Capture the cell that displays the provided text and extract its (X, Y) central coordinate. 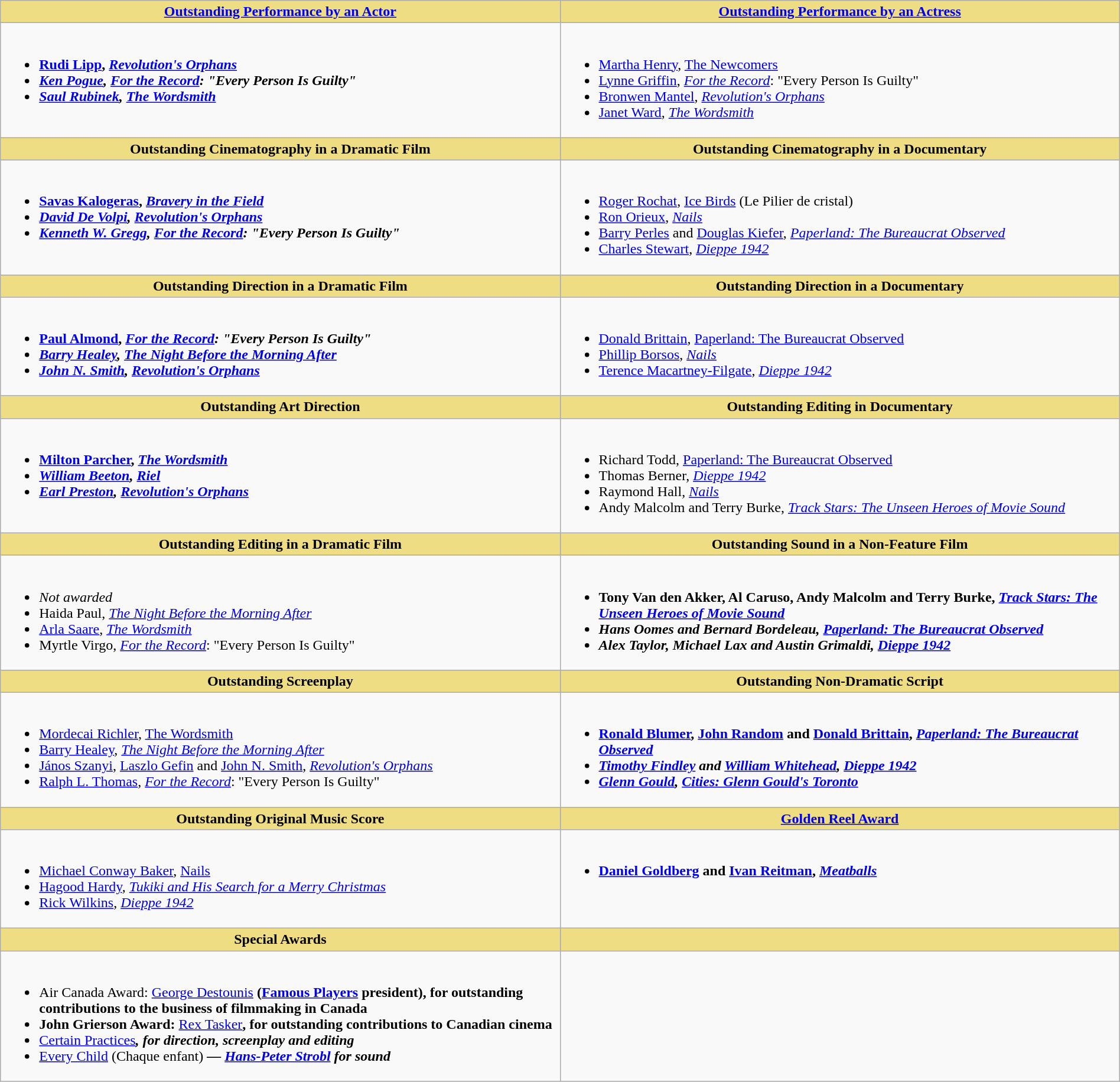
Outstanding Performance by an Actor (280, 12)
Outstanding Non-Dramatic Script (840, 681)
Outstanding Cinematography in a Dramatic Film (280, 149)
Outstanding Editing in Documentary (840, 407)
Special Awards (280, 940)
Outstanding Sound in a Non-Feature Film (840, 544)
Savas Kalogeras, Bravery in the FieldDavid De Volpi, Revolution's OrphansKenneth W. Gregg, For the Record: "Every Person Is Guilty" (280, 217)
Milton Parcher, The WordsmithWilliam Beeton, RielEarl Preston, Revolution's Orphans (280, 475)
Not awardedHaida Paul, The Night Before the Morning AfterArla Saare, The WordsmithMyrtle Virgo, For the Record: "Every Person Is Guilty" (280, 612)
Outstanding Editing in a Dramatic Film (280, 544)
Michael Conway Baker, NailsHagood Hardy, Tukiki and His Search for a Merry ChristmasRick Wilkins, Dieppe 1942 (280, 879)
Outstanding Cinematography in a Documentary (840, 149)
Outstanding Art Direction (280, 407)
Donald Brittain, Paperland: The Bureaucrat ObservedPhillip Borsos, NailsTerence Macartney-Filgate, Dieppe 1942 (840, 346)
Golden Reel Award (840, 818)
Outstanding Performance by an Actress (840, 12)
Outstanding Screenplay (280, 681)
Outstanding Direction in a Documentary (840, 286)
Outstanding Original Music Score (280, 818)
Outstanding Direction in a Dramatic Film (280, 286)
Rudi Lipp, Revolution's OrphansKen Pogue, For the Record: "Every Person Is Guilty"Saul Rubinek, The Wordsmith (280, 80)
Paul Almond, For the Record: "Every Person Is Guilty"Barry Healey, The Night Before the Morning AfterJohn N. Smith, Revolution's Orphans (280, 346)
Daniel Goldberg and Ivan Reitman, Meatballs (840, 879)
Martha Henry, The NewcomersLynne Griffin, For the Record: "Every Person Is Guilty"Bronwen Mantel, Revolution's OrphansJanet Ward, The Wordsmith (840, 80)
